Pinpoint the cell where the given text exists, returning its [X, Y] midpoint coordinate. 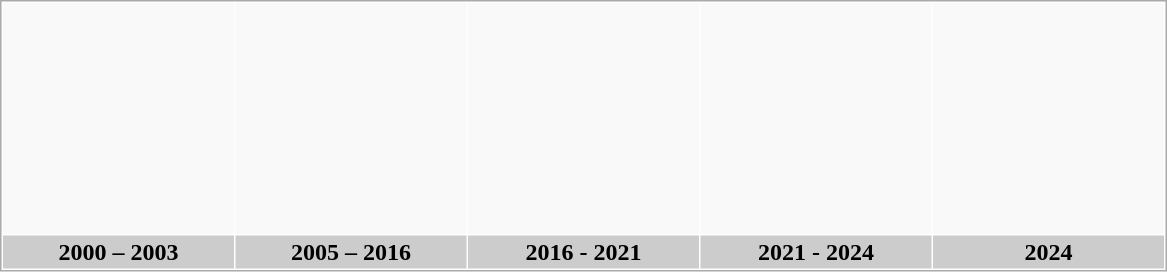
2016 - 2021 [584, 252]
2000 – 2003 [118, 252]
2021 - 2024 [816, 252]
2024 [1048, 252]
2005 – 2016 [352, 252]
